For the text-containing cell, return its midpoint in [X, Y] coordinate format. 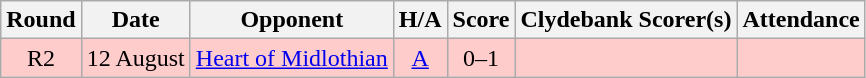
Score [481, 20]
Round [41, 20]
H/A [420, 20]
Attendance [801, 20]
12 August [136, 58]
A [420, 58]
R2 [41, 58]
Heart of Midlothian [292, 58]
Opponent [292, 20]
Date [136, 20]
Clydebank Scorer(s) [626, 20]
0–1 [481, 58]
